Locate the cell with the specified text and output its [x, y] center coordinate. 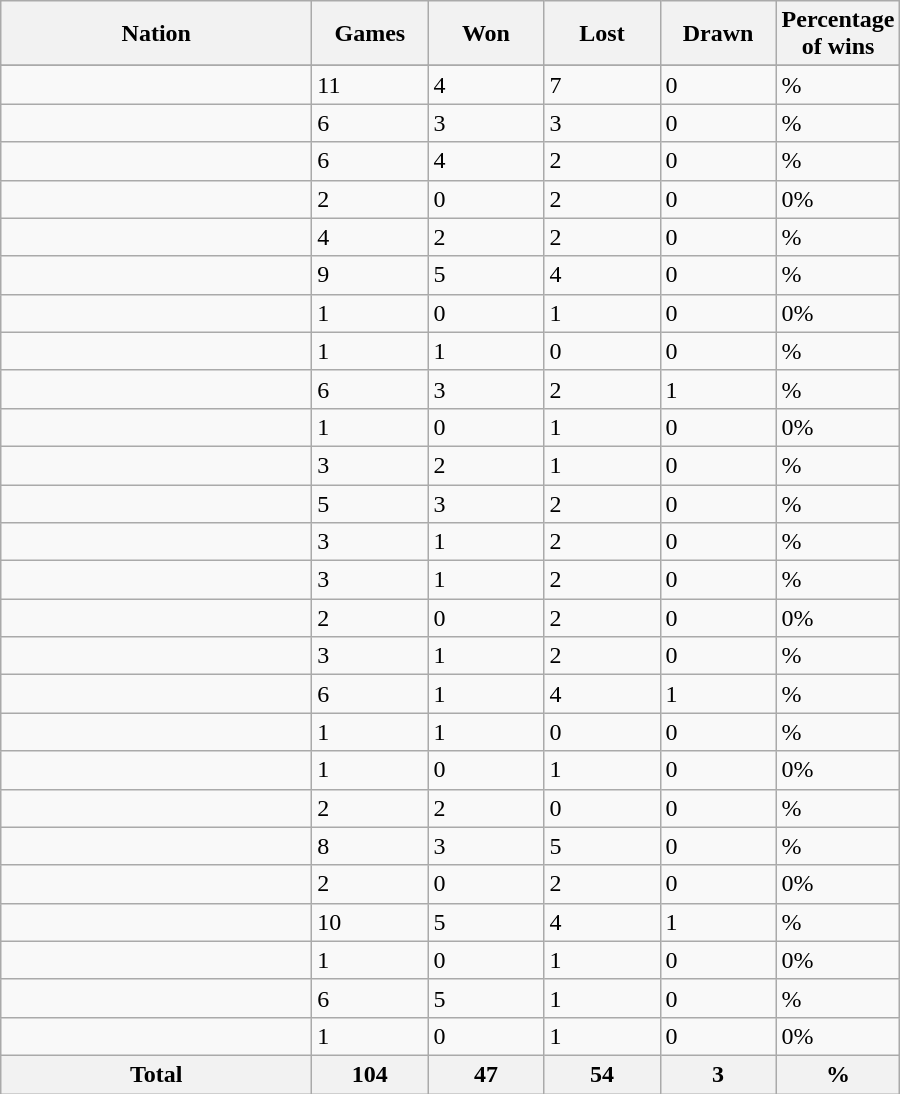
9 [370, 275]
54 [602, 1074]
7 [602, 85]
10 [370, 922]
11 [370, 85]
Total [156, 1074]
Percentage of wins [838, 34]
Nation [156, 34]
Lost [602, 34]
104 [370, 1074]
Won [486, 34]
Games [370, 34]
Drawn [718, 34]
47 [486, 1074]
8 [370, 846]
